Return [x, y] of the center of cell containing provided text 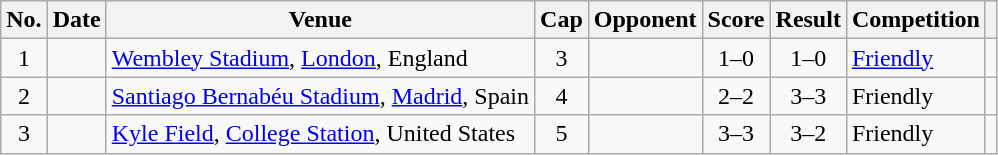
2–2 [736, 96]
1 [24, 58]
Santiago Bernabéu Stadium, Madrid, Spain [320, 96]
Result [808, 20]
No. [24, 20]
Opponent [645, 20]
5 [562, 134]
4 [562, 96]
Wembley Stadium, London, England [320, 58]
Date [76, 20]
Venue [320, 20]
3–2 [808, 134]
Score [736, 20]
Competition [916, 20]
2 [24, 96]
Kyle Field, College Station, United States [320, 134]
Cap [562, 20]
